Search for the cell housing the specified text and yield its [x, y] center coordinate. 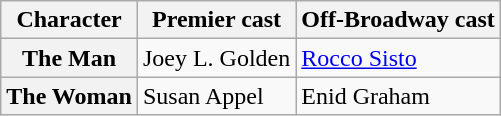
Rocco Sisto [398, 58]
Joey L. Golden [216, 58]
The Woman [70, 96]
Susan Appel [216, 96]
Premier cast [216, 20]
The Man [70, 58]
Off-Broadway cast [398, 20]
Character [70, 20]
Enid Graham [398, 96]
